Return (x, y) of the center of cell containing provided text 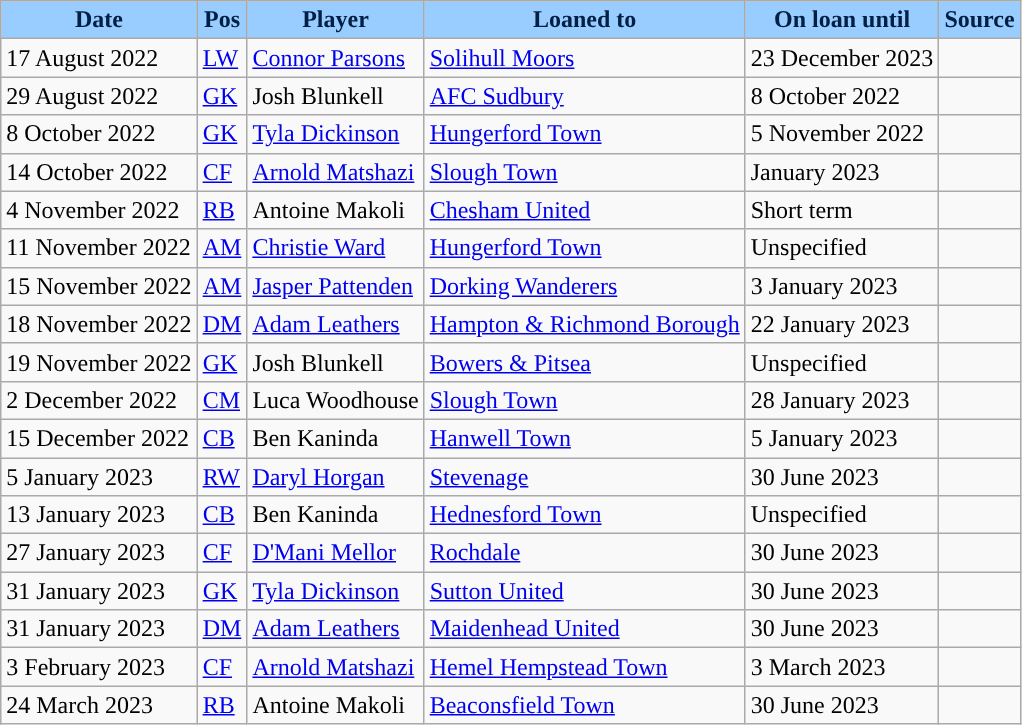
3 January 2023 (842, 286)
Sutton United (584, 591)
Date (99, 20)
Hednesford Town (584, 515)
Connor Parsons (336, 58)
LW (222, 58)
4 November 2022 (99, 210)
14 October 2022 (99, 172)
AFC Sudbury (584, 96)
15 November 2022 (99, 286)
January 2023 (842, 172)
Maidenhead United (584, 629)
Christie Ward (336, 248)
Hemel Hempstead Town (584, 667)
Luca Woodhouse (336, 400)
Short term (842, 210)
24 March 2023 (99, 705)
Stevenage (584, 477)
29 August 2022 (99, 96)
28 January 2023 (842, 400)
Beaconsfield Town (584, 705)
18 November 2022 (99, 324)
Player (336, 20)
Jasper Pattenden (336, 286)
27 January 2023 (99, 553)
Pos (222, 20)
19 November 2022 (99, 362)
CM (222, 400)
Daryl Horgan (336, 477)
3 March 2023 (842, 667)
11 November 2022 (99, 248)
Chesham United (584, 210)
Hanwell Town (584, 438)
15 December 2022 (99, 438)
RW (222, 477)
17 August 2022 (99, 58)
Rochdale (584, 553)
On loan until (842, 20)
Source (980, 20)
2 December 2022 (99, 400)
23 December 2023 (842, 58)
Bowers & Pitsea (584, 362)
22 January 2023 (842, 324)
Solihull Moors (584, 58)
5 November 2022 (842, 134)
13 January 2023 (99, 515)
Loaned to (584, 20)
Hampton & Richmond Borough (584, 324)
3 February 2023 (99, 667)
Dorking Wanderers (584, 286)
D'Mani Mellor (336, 553)
